Find where the given text appears and provide that cell's center as [X, Y] coordinate. 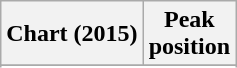
Peakposition [189, 34]
Chart (2015) [72, 34]
